Determine the [x, y] coordinate at the center of the cell enclosing the given text.  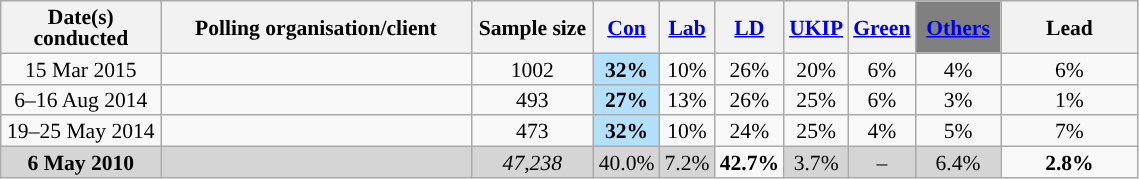
493 [532, 100]
LD [750, 27]
1002 [532, 68]
– [882, 162]
Con [627, 27]
6.4% [958, 162]
Lab [688, 27]
3% [958, 100]
6 May 2010 [81, 162]
40.0% [627, 162]
Green [882, 27]
UKIP [816, 27]
42.7% [750, 162]
5% [958, 132]
20% [816, 68]
Date(s)conducted [81, 27]
7.2% [688, 162]
3.7% [816, 162]
15 Mar 2015 [81, 68]
Others [958, 27]
473 [532, 132]
27% [627, 100]
24% [750, 132]
13% [688, 100]
Lead [1070, 27]
6–16 Aug 2014 [81, 100]
19–25 May 2014 [81, 132]
1% [1070, 100]
7% [1070, 132]
Polling organisation/client [316, 27]
47,238 [532, 162]
2.8% [1070, 162]
Sample size [532, 27]
